Find where the given text appears and provide that cell's center as (x, y) coordinate. 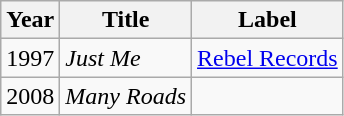
Label (268, 20)
1997 (30, 58)
Rebel Records (268, 58)
Year (30, 20)
Just Me (126, 58)
Many Roads (126, 96)
2008 (30, 96)
Title (126, 20)
